Capture the cell that displays the provided text and extract its [X, Y] central coordinate. 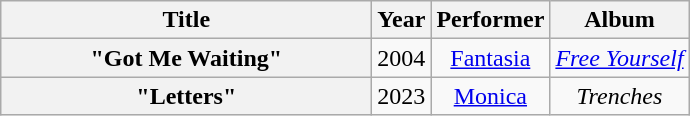
Fantasia [490, 58]
"Letters" [186, 96]
Album [620, 20]
Title [186, 20]
Performer [490, 20]
2004 [402, 58]
2023 [402, 96]
"Got Me Waiting" [186, 58]
Free Yourself [620, 58]
Year [402, 20]
Monica [490, 96]
Trenches [620, 96]
